Capture the cell that displays the provided text and extract its [X, Y] central coordinate. 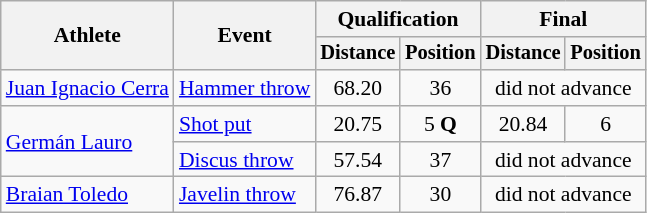
36 [440, 88]
68.20 [358, 88]
57.54 [358, 160]
Athlete [88, 36]
Discus throw [244, 160]
Braian Toledo [88, 195]
30 [440, 195]
76.87 [358, 195]
Final [564, 19]
Qualification [398, 19]
5 Q [440, 124]
Germán Lauro [88, 142]
Shot put [244, 124]
20.75 [358, 124]
Juan Ignacio Cerra [88, 88]
37 [440, 160]
20.84 [524, 124]
Javelin throw [244, 195]
Hammer throw [244, 88]
Event [244, 36]
6 [605, 124]
